Detect which cell encompasses the target text, then output its [X, Y] center coordinate. 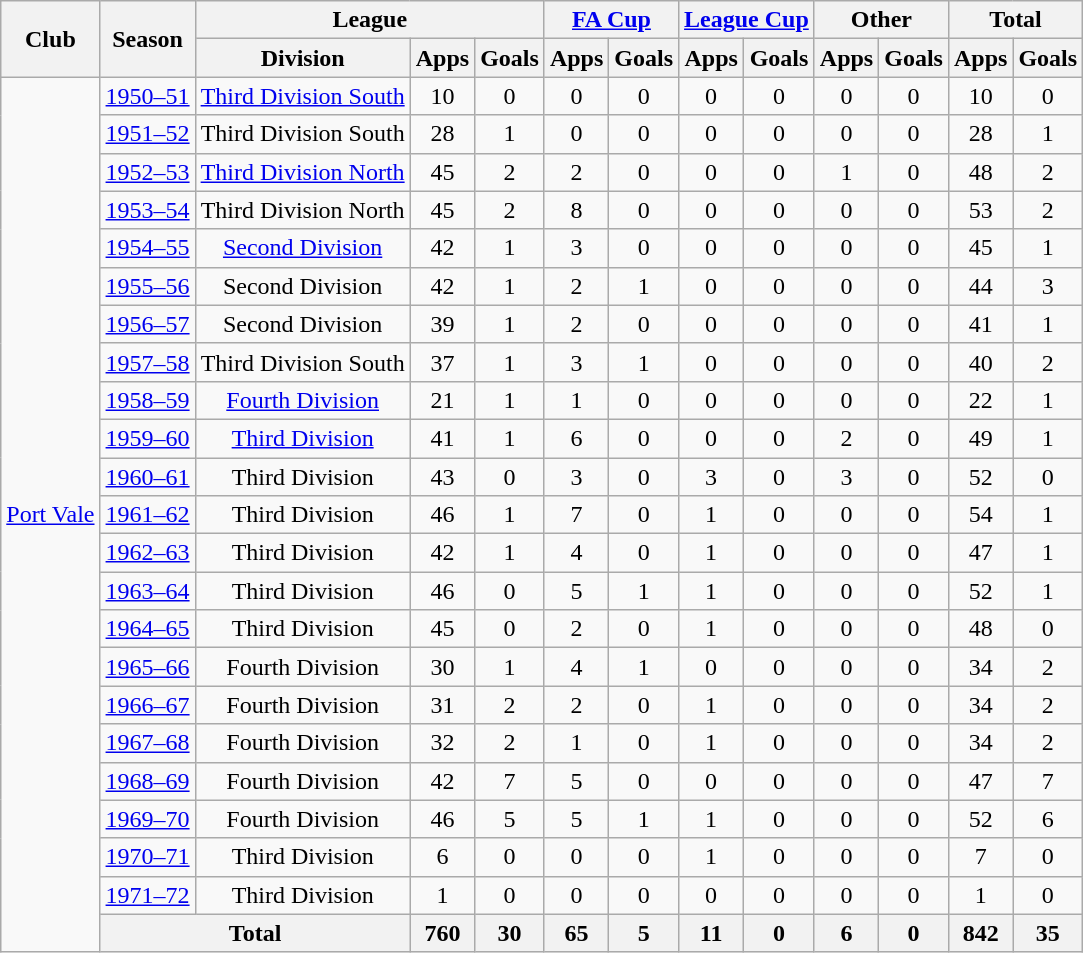
1954–55 [148, 248]
54 [980, 515]
40 [980, 362]
1970–71 [148, 857]
1967–68 [148, 743]
22 [980, 400]
1960–61 [148, 477]
Season [148, 39]
1955–56 [148, 286]
43 [442, 477]
Other [881, 20]
37 [442, 362]
1950–51 [148, 96]
1968–69 [148, 781]
FA Cup [611, 20]
1971–72 [148, 895]
49 [980, 438]
League [370, 20]
1964–65 [148, 629]
11 [712, 933]
Division [302, 58]
1957–58 [148, 362]
1969–70 [148, 819]
39 [442, 324]
1956–57 [148, 324]
1966–67 [148, 705]
League Cup [747, 20]
8 [576, 210]
1951–52 [148, 134]
Port Vale [50, 514]
1965–66 [148, 667]
842 [980, 933]
1963–64 [148, 591]
Club [50, 39]
1959–60 [148, 438]
1953–54 [148, 210]
1952–53 [148, 172]
1961–62 [148, 515]
21 [442, 400]
35 [1048, 933]
65 [576, 933]
44 [980, 286]
1958–59 [148, 400]
31 [442, 705]
53 [980, 210]
32 [442, 743]
760 [442, 933]
1962–63 [148, 553]
